Scan for the cell matching the given text and deliver its [X, Y] coordinate at center. 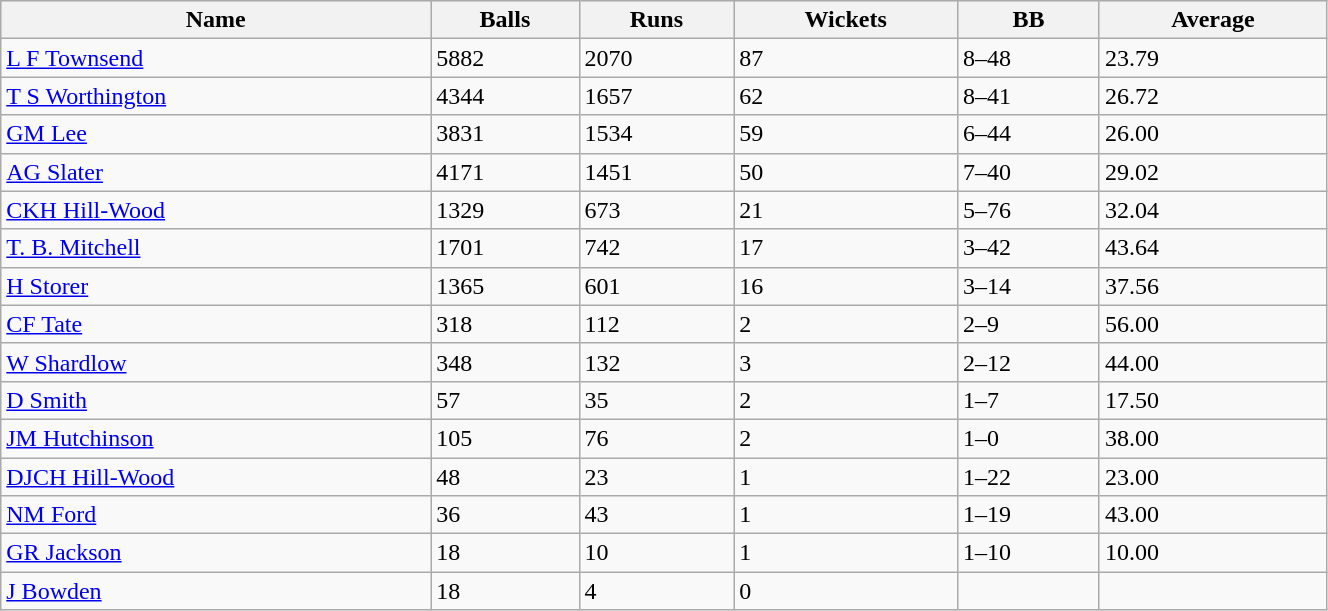
17 [846, 248]
Average [1212, 20]
62 [846, 96]
CF Tate [216, 324]
Balls [505, 20]
50 [846, 172]
L F Townsend [216, 58]
3 [846, 362]
26.72 [1212, 96]
Name [216, 20]
1–22 [1029, 477]
673 [656, 210]
W Shardlow [216, 362]
3831 [505, 134]
4171 [505, 172]
21 [846, 210]
2070 [656, 58]
105 [505, 438]
5–76 [1029, 210]
4 [656, 591]
1701 [505, 248]
23.00 [1212, 477]
0 [846, 591]
23 [656, 477]
DJCH Hill-Wood [216, 477]
H Storer [216, 286]
T S Worthington [216, 96]
23.79 [1212, 58]
1329 [505, 210]
1–10 [1029, 553]
348 [505, 362]
35 [656, 400]
Wickets [846, 20]
37.56 [1212, 286]
GR Jackson [216, 553]
1–7 [1029, 400]
318 [505, 324]
2–12 [1029, 362]
Runs [656, 20]
3–42 [1029, 248]
1451 [656, 172]
57 [505, 400]
6–44 [1029, 134]
D Smith [216, 400]
742 [656, 248]
43.64 [1212, 248]
44.00 [1212, 362]
J Bowden [216, 591]
2–9 [1029, 324]
8–41 [1029, 96]
CKH Hill-Wood [216, 210]
1–19 [1029, 515]
38.00 [1212, 438]
59 [846, 134]
56.00 [1212, 324]
1657 [656, 96]
NM Ford [216, 515]
36 [505, 515]
8–48 [1029, 58]
BB [1029, 20]
43 [656, 515]
87 [846, 58]
10 [656, 553]
1365 [505, 286]
17.50 [1212, 400]
7–40 [1029, 172]
10.00 [1212, 553]
1–0 [1029, 438]
GM Lee [216, 134]
76 [656, 438]
T. B. Mitchell [216, 248]
32.04 [1212, 210]
AG Slater [216, 172]
3–14 [1029, 286]
601 [656, 286]
43.00 [1212, 515]
5882 [505, 58]
1534 [656, 134]
48 [505, 477]
JM Hutchinson [216, 438]
112 [656, 324]
132 [656, 362]
29.02 [1212, 172]
4344 [505, 96]
16 [846, 286]
26.00 [1212, 134]
